Detect which cell encompasses the target text, then output its [x, y] center coordinate. 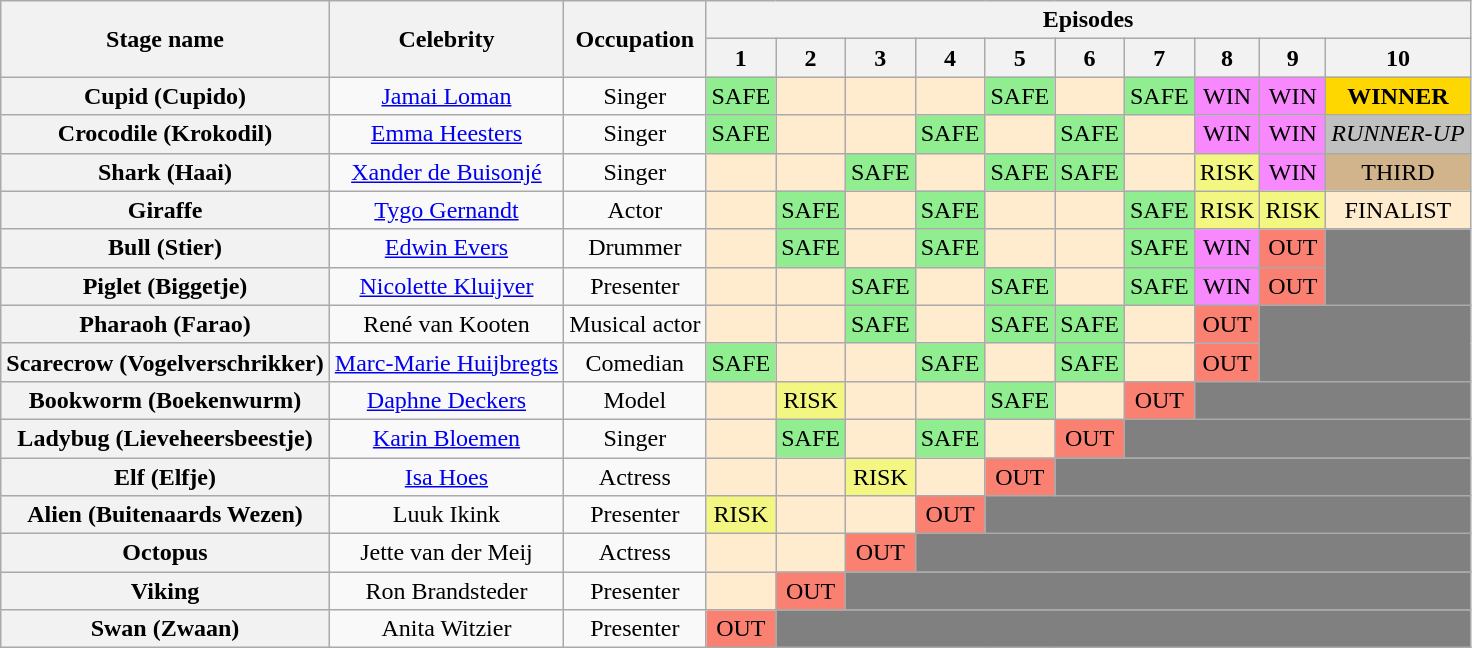
Comedian [635, 362]
Shark (Haai) [166, 172]
Marc-Marie Huijbregts [446, 362]
Cupid (Cupido) [166, 96]
Nicolette Kluijver [446, 286]
Pharaoh (Farao) [166, 324]
10 [1398, 58]
5 [1020, 58]
Ron Brandsteder [446, 591]
Jette van der Meij [446, 553]
Anita Witzier [446, 629]
Luuk Ikink [446, 515]
Alien (Buitenaards Wezen) [166, 515]
Octopus [166, 553]
Emma Heesters [446, 134]
WINNER [1398, 96]
7 [1159, 58]
Celebrity [446, 39]
Bull (Stier) [166, 248]
Giraffe [166, 210]
THIRD [1398, 172]
Tygo Gernandt [446, 210]
Ladybug (Lieveheersbeestje) [166, 438]
Swan (Zwaan) [166, 629]
Scarecrow (Vogelverschrikker) [166, 362]
3 [880, 58]
Model [635, 400]
Piglet (Biggetje) [166, 286]
Actor [635, 210]
Bookworm (Boekenwurm) [166, 400]
Karin Bloemen [446, 438]
Elf (Elfje) [166, 477]
2 [811, 58]
RUNNER-UP [1398, 134]
Jamai Loman [446, 96]
Musical actor [635, 324]
6 [1090, 58]
FINALIST [1398, 210]
4 [950, 58]
Edwin Evers [446, 248]
Viking [166, 591]
Occupation [635, 39]
1 [741, 58]
Crocodile (Krokodil) [166, 134]
8 [1227, 58]
Xander de Buisonjé [446, 172]
Isa Hoes [446, 477]
Drummer [635, 248]
Stage name [166, 39]
9 [1293, 58]
Episodes [1088, 20]
Daphne Deckers [446, 400]
René van Kooten [446, 324]
